Identify which cell holds the provided text, then report its (x, y) central coordinate. 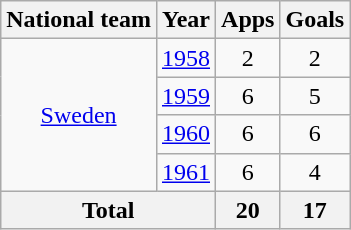
Sweden (79, 115)
1960 (186, 134)
Goals (315, 20)
4 (315, 172)
17 (315, 210)
1961 (186, 172)
1958 (186, 58)
1959 (186, 96)
Year (186, 20)
20 (248, 210)
Apps (248, 20)
National team (79, 20)
Total (108, 210)
5 (315, 96)
